Find where the given text appears and provide that cell's center as (x, y) coordinate. 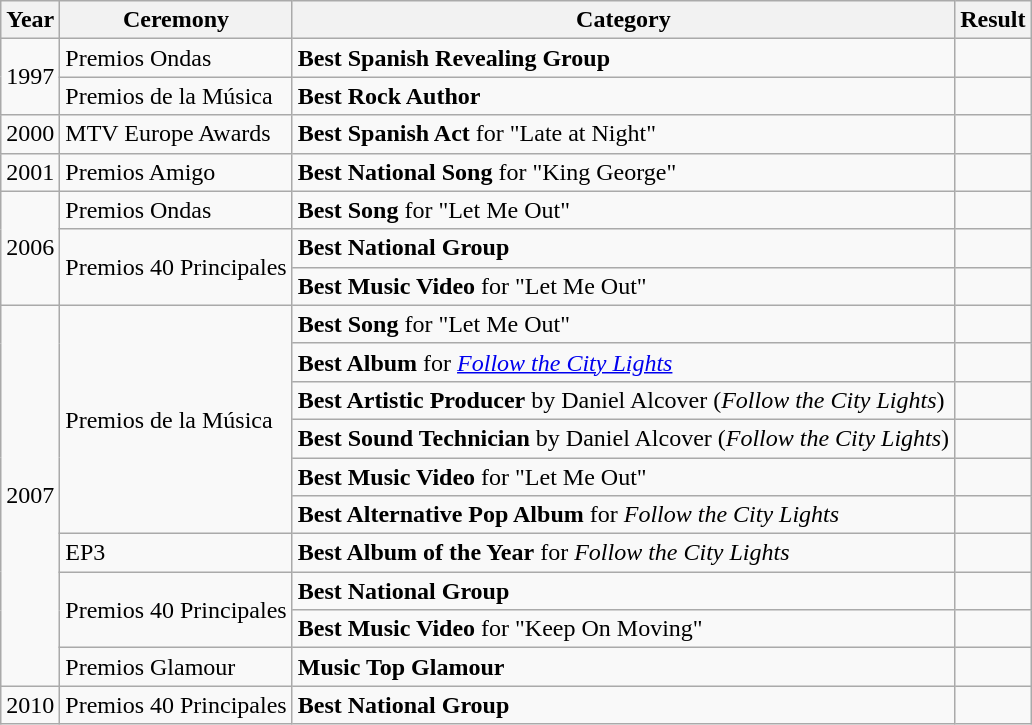
Best Album of the Year for Follow the City Lights (623, 553)
Best Music Video for "Keep On Moving" (623, 629)
2001 (30, 172)
Premios Amigo (176, 172)
2006 (30, 248)
2007 (30, 496)
Best Spanish Revealing Group (623, 58)
Ceremony (176, 20)
Best Artistic Producer by Daniel Alcover (Follow the City Lights) (623, 400)
Music Top Glamour (623, 667)
2000 (30, 134)
EP3 (176, 553)
Best Sound Technician by Daniel Alcover (Follow the City Lights) (623, 438)
Result (993, 20)
Best Alternative Pop Album for Follow the City Lights (623, 515)
Premios Glamour (176, 667)
Year (30, 20)
Category (623, 20)
Best Rock Author (623, 96)
MTV Europe Awards (176, 134)
Best National Song for "King George" (623, 172)
Best Spanish Act for "Late at Night" (623, 134)
1997 (30, 77)
Best Album for Follow the City Lights (623, 362)
2010 (30, 705)
